Locate the cell with the specified text and output its [X, Y] center coordinate. 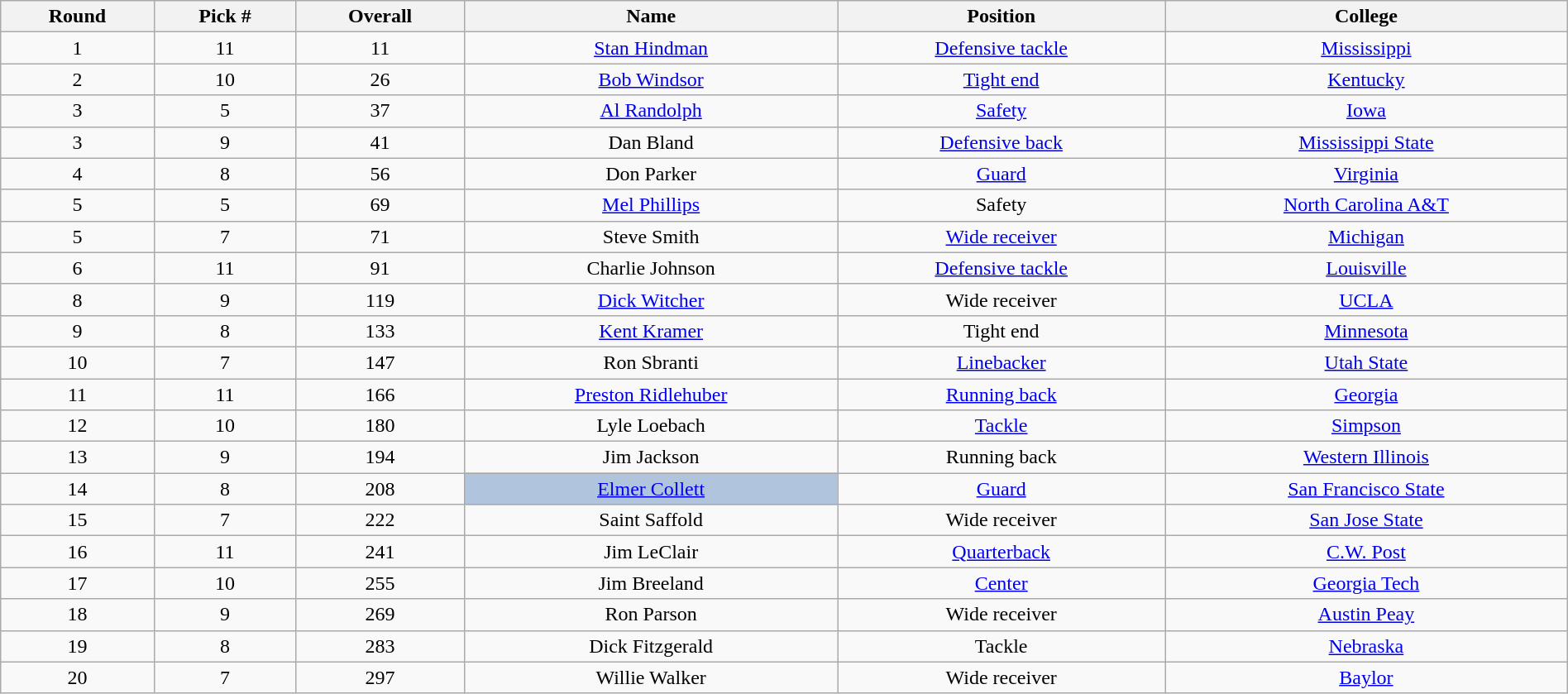
Defensive back [1002, 142]
20 [78, 677]
San Francisco State [1366, 489]
Nebraska [1366, 646]
Elmer Collett [652, 489]
222 [380, 520]
Western Illinois [1366, 457]
12 [78, 426]
16 [78, 552]
College [1366, 17]
Mel Phillips [652, 205]
Ron Parson [652, 615]
14 [78, 489]
147 [380, 362]
Preston Ridlehuber [652, 395]
Quarterback [1002, 552]
166 [380, 395]
269 [380, 615]
Iowa [1366, 111]
Steve Smith [652, 237]
19 [78, 646]
Jim LeClair [652, 552]
Dan Bland [652, 142]
6 [78, 268]
Michigan [1366, 237]
Simpson [1366, 426]
Austin Peay [1366, 615]
119 [380, 299]
194 [380, 457]
Lyle Loebach [652, 426]
Bob Windsor [652, 79]
133 [380, 331]
255 [380, 583]
Mississippi [1366, 48]
91 [380, 268]
Willie Walker [652, 677]
2 [78, 79]
Georgia [1366, 395]
North Carolina A&T [1366, 205]
Overall [380, 17]
Jim Breeland [652, 583]
Baylor [1366, 677]
13 [78, 457]
4 [78, 174]
Charlie Johnson [652, 268]
Dick Witcher [652, 299]
15 [78, 520]
Pick # [225, 17]
Linebacker [1002, 362]
18 [78, 615]
180 [380, 426]
Utah State [1366, 362]
Georgia Tech [1366, 583]
Mississippi State [1366, 142]
Stan Hindman [652, 48]
241 [380, 552]
Center [1002, 583]
Dick Fitzgerald [652, 646]
Saint Saffold [652, 520]
37 [380, 111]
56 [380, 174]
Don Parker [652, 174]
Minnesota [1366, 331]
San Jose State [1366, 520]
Kent Kramer [652, 331]
Jim Jackson [652, 457]
69 [380, 205]
Ron Sbranti [652, 362]
283 [380, 646]
Al Randolph [652, 111]
Position [1002, 17]
26 [380, 79]
UCLA [1366, 299]
Kentucky [1366, 79]
1 [78, 48]
C.W. Post [1366, 552]
17 [78, 583]
Round [78, 17]
71 [380, 237]
41 [380, 142]
Virginia [1366, 174]
Louisville [1366, 268]
Name [652, 17]
297 [380, 677]
208 [380, 489]
